Output the (X, Y) coordinate of the center of the cell containing the given text.  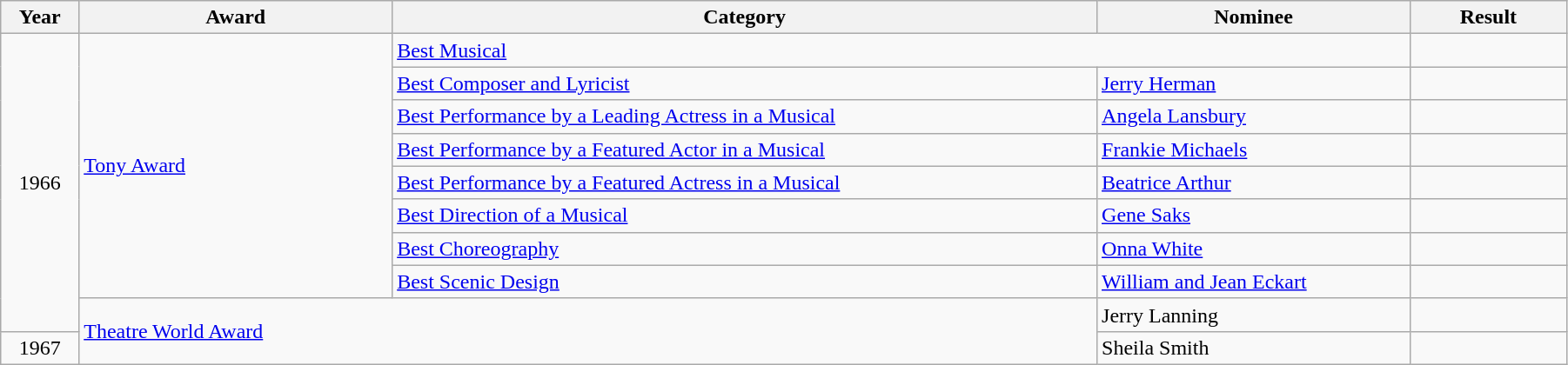
Frankie Michaels (1254, 149)
Beatrice Arthur (1254, 182)
Onna White (1254, 249)
Jerry Lanning (1254, 315)
Nominee (1254, 17)
Year (40, 17)
Best Direction of a Musical (745, 216)
Angela Lansbury (1254, 116)
1966 (40, 182)
Tony Award (236, 166)
Best Composer and Lyricist (745, 83)
Best Performance by a Leading Actress in a Musical (745, 116)
Result (1488, 17)
Award (236, 17)
Gene Saks (1254, 216)
1967 (40, 348)
Best Performance by a Featured Actor in a Musical (745, 149)
Sheila Smith (1254, 348)
Theatre World Award (588, 331)
Best Musical (901, 50)
Best Scenic Design (745, 282)
William and Jean Eckart (1254, 282)
Jerry Herman (1254, 83)
Category (745, 17)
Best Performance by a Featured Actress in a Musical (745, 182)
Best Choreography (745, 249)
